For the text-containing cell, return its midpoint in [X, Y] coordinate format. 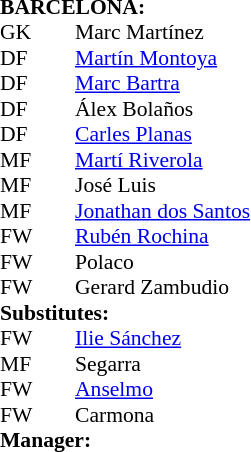
Rubén Rochina [162, 237]
Martí Riverola [162, 160]
Álex Bolaños [162, 109]
Marc Martínez [162, 33]
Anselmo [162, 389]
GK [19, 33]
Segarra [162, 364]
Ilie Sánchez [162, 339]
Jonathan dos Santos [162, 211]
Carmona [162, 415]
Substitutes: [125, 313]
Gerard Zambudio [162, 287]
Carles Planas [162, 135]
Marc Bartra [162, 83]
Martín Montoya [162, 58]
Polaco [162, 262]
José Luis [162, 185]
